Detect which cell encompasses the target text, then output its (X, Y) center coordinate. 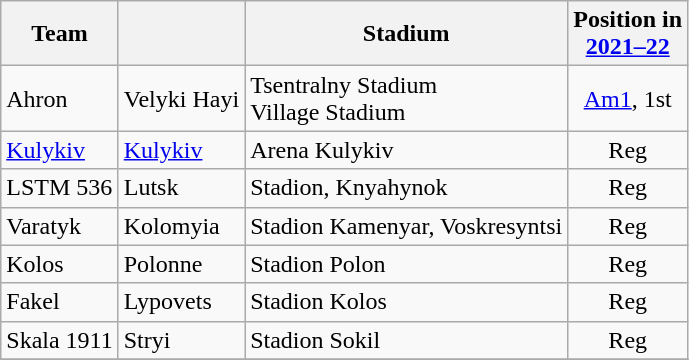
Stadion Polon (406, 264)
Lutsk (181, 188)
Am1, 1st (628, 98)
Skala 1911 (60, 340)
LSTM 536 (60, 188)
Position in2021–22 (628, 34)
Varatyk (60, 226)
Polonne (181, 264)
Kolos (60, 264)
Stadion Sokil (406, 340)
Stadion Kamenyar, Voskresyntsi (406, 226)
Ahron (60, 98)
Velyki Hayi (181, 98)
Stadion, Knyahynok (406, 188)
Kolomyia (181, 226)
Stryi (181, 340)
Stadion Kolos (406, 302)
Team (60, 34)
Fakel (60, 302)
Arena Kulykiv (406, 150)
Stadium (406, 34)
Lypovets (181, 302)
Tsentralny StadiumVillage Stadium (406, 98)
